Determine the (x, y) coordinate at the center of the cell enclosing the given text.  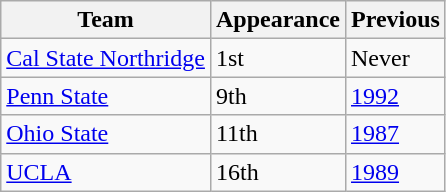
11th (278, 134)
16th (278, 172)
Previous (395, 20)
1992 (395, 96)
Ohio State (106, 134)
Appearance (278, 20)
1989 (395, 172)
1st (278, 58)
9th (278, 96)
Penn State (106, 96)
1987 (395, 134)
Cal State Northridge (106, 58)
UCLA (106, 172)
Team (106, 20)
Never (395, 58)
